Detect which cell encompasses the target text, then output its (X, Y) center coordinate. 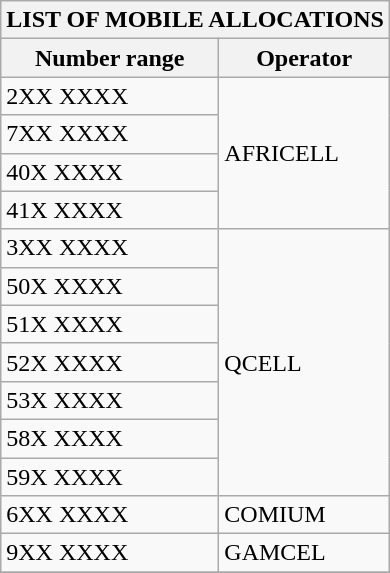
3XX XXXX (110, 248)
6XX XXXX (110, 515)
GAMCEL (304, 553)
52X XXXX (110, 362)
7XX XXXX (110, 134)
Number range (110, 58)
LIST OF MOBILE ALLOCATIONS (196, 20)
58X XXXX (110, 438)
59X XXXX (110, 477)
9XX XXXX (110, 553)
Operator (304, 58)
51X XXXX (110, 324)
COMIUM (304, 515)
53X XXXX (110, 400)
2XX XXXX (110, 96)
QCELL (304, 362)
AFRICELL (304, 153)
50X XXXX (110, 286)
41X XXXX (110, 210)
40X XXXX (110, 172)
